Provide the (X, Y) coordinate of the cell's center where the given text is located.  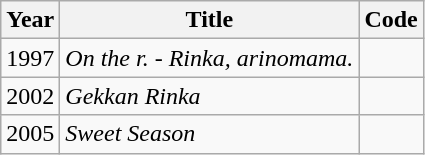
Code (391, 20)
2002 (30, 96)
Title (210, 20)
Sweet Season (210, 134)
On the r. - Rinka, arinomama. (210, 58)
Gekkan Rinka (210, 96)
1997 (30, 58)
2005 (30, 134)
Year (30, 20)
